Locate the cell with the specified text and output its [x, y] center coordinate. 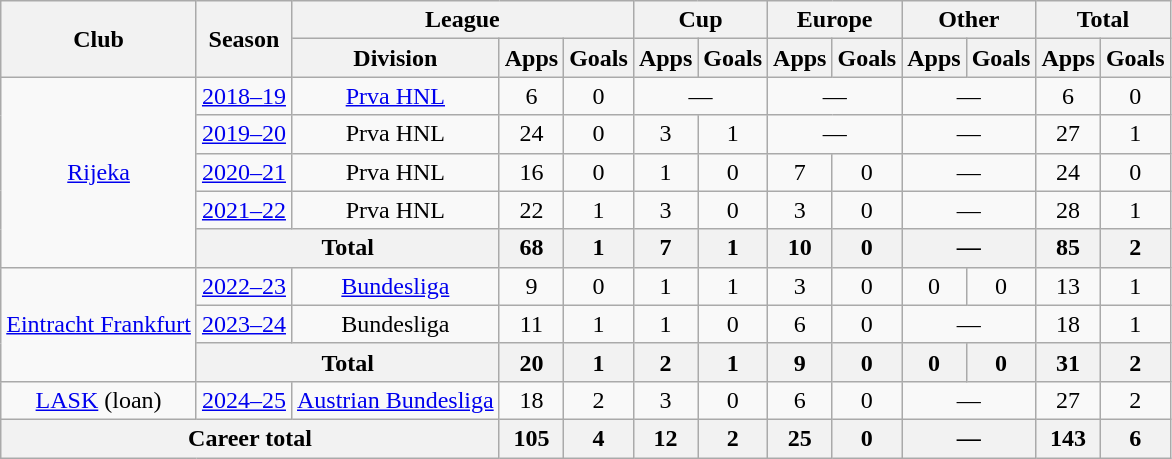
16 [531, 172]
2023–24 [244, 324]
LASK (loan) [99, 400]
2022–23 [244, 286]
Season [244, 39]
12 [665, 438]
2019–20 [244, 134]
11 [531, 324]
Europe [835, 20]
4 [599, 438]
Division [395, 58]
28 [1068, 210]
143 [1068, 438]
22 [531, 210]
Other [969, 20]
85 [1068, 248]
105 [531, 438]
2018–19 [244, 96]
2020–21 [244, 172]
Eintracht Frankfurt [99, 324]
68 [531, 248]
20 [531, 362]
13 [1068, 286]
League [462, 20]
Career total [250, 438]
10 [800, 248]
Cup [700, 20]
2024–25 [244, 400]
25 [800, 438]
Club [99, 39]
31 [1068, 362]
Austrian Bundesliga [395, 400]
Rijeka [99, 172]
2021–22 [244, 210]
